Capture the cell that displays the provided text and extract its [x, y] central coordinate. 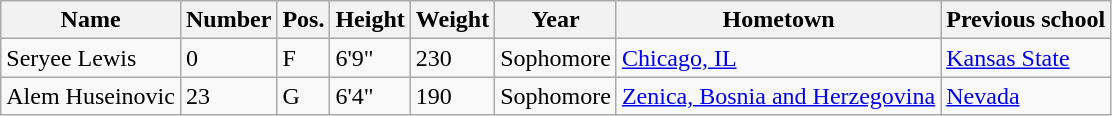
0 [228, 58]
6'4" [370, 96]
Zenica, Bosnia and Herzegovina [778, 96]
Kansas State [1026, 58]
23 [228, 96]
Pos. [304, 20]
F [304, 58]
Weight [452, 20]
Nevada [1026, 96]
Name [91, 20]
Year [556, 20]
Hometown [778, 20]
6'9" [370, 58]
Number [228, 20]
Previous school [1026, 20]
190 [452, 96]
G [304, 96]
Seryee Lewis [91, 58]
Alem Huseinovic [91, 96]
Height [370, 20]
Chicago, IL [778, 58]
230 [452, 58]
